Search for the cell housing the specified text and yield its (X, Y) center coordinate. 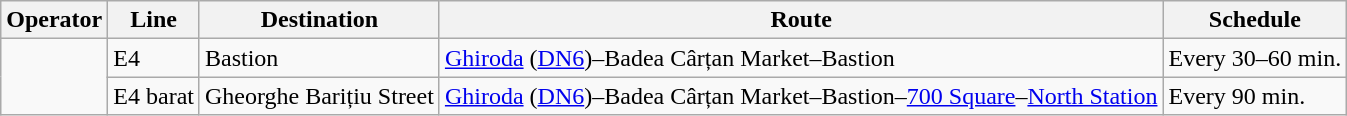
Every 90 min. (1255, 96)
Operator (54, 20)
Route (801, 20)
Bastion (319, 58)
Line (154, 20)
Ghiroda (DN6)–Badea Cârțan Market–Bastion (801, 58)
Schedule (1255, 20)
Gheorghe Barițiu Street (319, 96)
E4 barat (154, 96)
Every 30–60 min. (1255, 58)
Ghiroda (DN6)–Badea Cârțan Market–Bastion–700 Square–North Station (801, 96)
Destination (319, 20)
E4 (154, 58)
